Output the (x, y) coordinate of the center of the cell containing the given text.  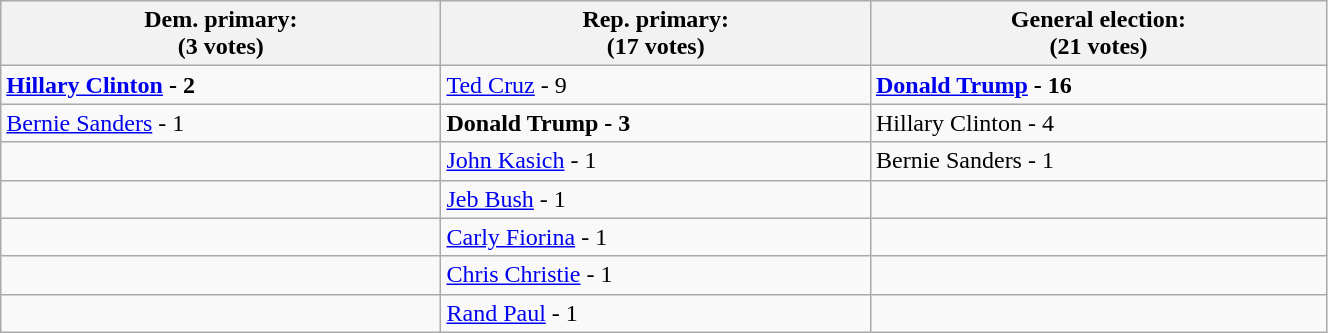
John Kasich - 1 (656, 161)
Dem. primary:(3 votes) (221, 34)
Donald Trump - 3 (656, 123)
Carly Fiorina - 1 (656, 237)
Jeb Bush - 1 (656, 199)
Ted Cruz - 9 (656, 85)
Hillary Clinton - 4 (1098, 123)
Chris Christie - 1 (656, 275)
Hillary Clinton - 2 (221, 85)
Donald Trump - 16 (1098, 85)
General election:(21 votes) (1098, 34)
Rand Paul - 1 (656, 313)
Rep. primary:(17 votes) (656, 34)
